Scan for the cell matching the given text and deliver its (x, y) coordinate at center. 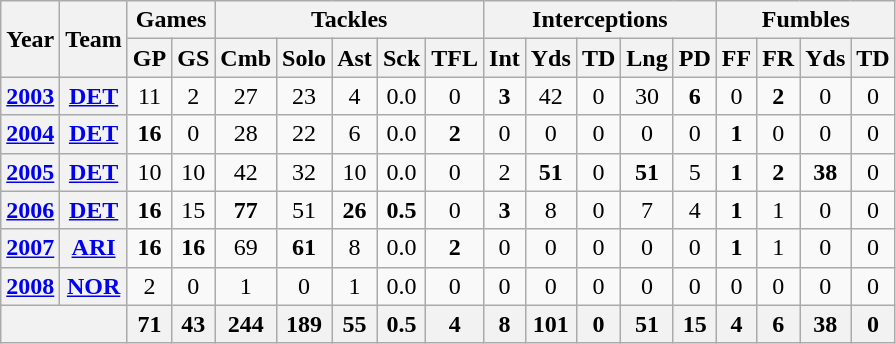
2003 (30, 96)
11 (149, 96)
43 (194, 324)
30 (647, 96)
Lng (647, 58)
2007 (30, 248)
Year (30, 39)
22 (304, 134)
TFL (455, 58)
FF (736, 58)
Cmb (246, 58)
GP (149, 58)
189 (304, 324)
GS (194, 58)
28 (246, 134)
Sck (401, 58)
2005 (30, 172)
71 (149, 324)
32 (304, 172)
27 (246, 96)
2008 (30, 286)
23 (304, 96)
FR (778, 58)
77 (246, 210)
101 (550, 324)
5 (694, 172)
Int (505, 58)
61 (304, 248)
2004 (30, 134)
Games (170, 20)
2006 (30, 210)
26 (355, 210)
69 (246, 248)
55 (355, 324)
Ast (355, 58)
244 (246, 324)
Tackles (350, 20)
Team (94, 39)
PD (694, 58)
Solo (304, 58)
ARI (94, 248)
7 (647, 210)
NOR (94, 286)
Interceptions (600, 20)
Fumbles (806, 20)
